Provide the (X, Y) coordinate of the cell's center where the given text is located.  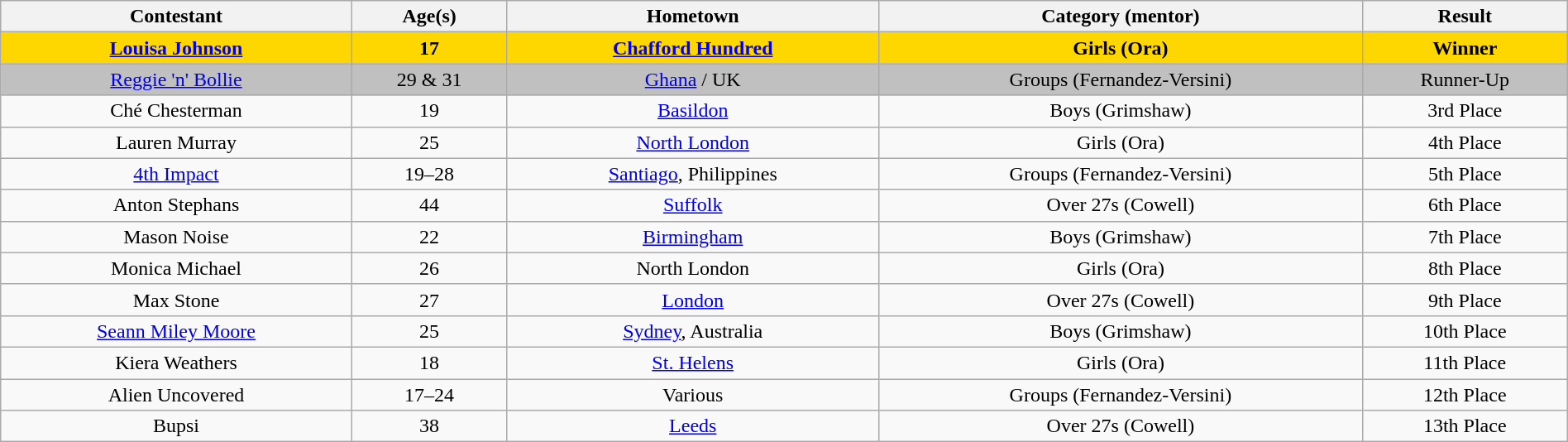
12th Place (1465, 395)
Basildon (693, 111)
Sydney, Australia (693, 331)
Ghana / UK (693, 79)
17 (429, 48)
Hometown (693, 17)
18 (429, 363)
Contestant (176, 17)
Leeds (693, 426)
9th Place (1465, 300)
38 (429, 426)
19–28 (429, 174)
4th Impact (176, 174)
Result (1465, 17)
5th Place (1465, 174)
11th Place (1465, 363)
London (693, 300)
Chafford Hundred (693, 48)
Max Stone (176, 300)
Louisa Johnson (176, 48)
Lauren Murray (176, 142)
Age(s) (429, 17)
26 (429, 268)
Anton Stephans (176, 205)
8th Place (1465, 268)
10th Place (1465, 331)
3rd Place (1465, 111)
Santiago, Philippines (693, 174)
13th Place (1465, 426)
Reggie 'n' Bollie (176, 79)
Suffolk (693, 205)
17–24 (429, 395)
7th Place (1465, 237)
Kiera Weathers (176, 363)
Monica Michael (176, 268)
Category (mentor) (1121, 17)
4th Place (1465, 142)
Birmingham (693, 237)
Bupsi (176, 426)
Mason Noise (176, 237)
29 & 31 (429, 79)
Winner (1465, 48)
St. Helens (693, 363)
Seann Miley Moore (176, 331)
Ché Chesterman (176, 111)
19 (429, 111)
6th Place (1465, 205)
27 (429, 300)
Alien Uncovered (176, 395)
Runner-Up (1465, 79)
22 (429, 237)
44 (429, 205)
Various (693, 395)
